Scan for the cell matching the given text and deliver its (x, y) coordinate at center. 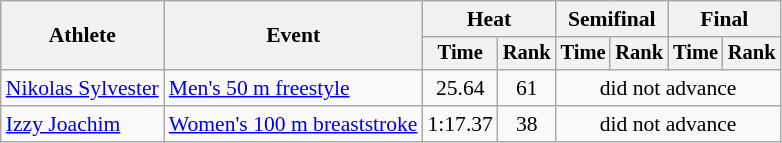
25.64 (460, 88)
61 (527, 88)
Final (724, 19)
1:17.37 (460, 124)
Nikolas Sylvester (82, 88)
Semifinal (612, 19)
Men's 50 m freestyle (294, 88)
Women's 100 m breaststroke (294, 124)
Athlete (82, 36)
Event (294, 36)
38 (527, 124)
Heat (488, 19)
Izzy Joachim (82, 124)
